Pinpoint the cell where the given text exists, returning its (x, y) midpoint coordinate. 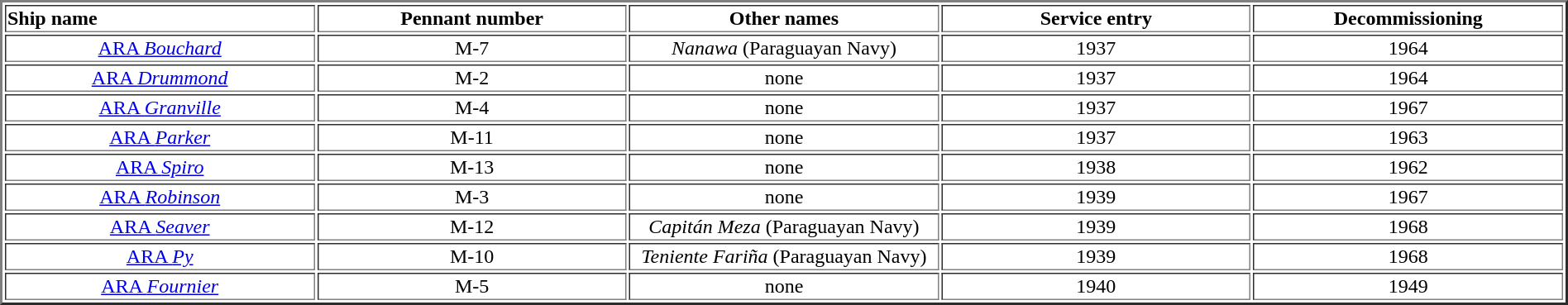
M-10 (471, 256)
Service entry (1096, 18)
M-11 (471, 137)
M-13 (471, 167)
Other names (784, 18)
ARA Parker (160, 137)
1963 (1408, 137)
1962 (1408, 167)
Decommissioning (1408, 18)
Teniente Fariña (Paraguayan Navy) (784, 256)
ARA Robinson (160, 197)
ARA Spiro (160, 167)
ARA Drummond (160, 78)
Nanawa (Paraguayan Navy) (784, 48)
1938 (1096, 167)
ARA Granville (160, 107)
M-4 (471, 107)
M-12 (471, 226)
Ship name (160, 18)
Capitán Meza (Paraguayan Navy) (784, 226)
M-3 (471, 197)
ARA Bouchard (160, 48)
1949 (1408, 286)
Pennant number (471, 18)
M-5 (471, 286)
M-7 (471, 48)
M-2 (471, 78)
ARA Py (160, 256)
ARA Fournier (160, 286)
ARA Seaver (160, 226)
1940 (1096, 286)
